From the cell containing the given text, extract its center point as [x, y] coordinate. 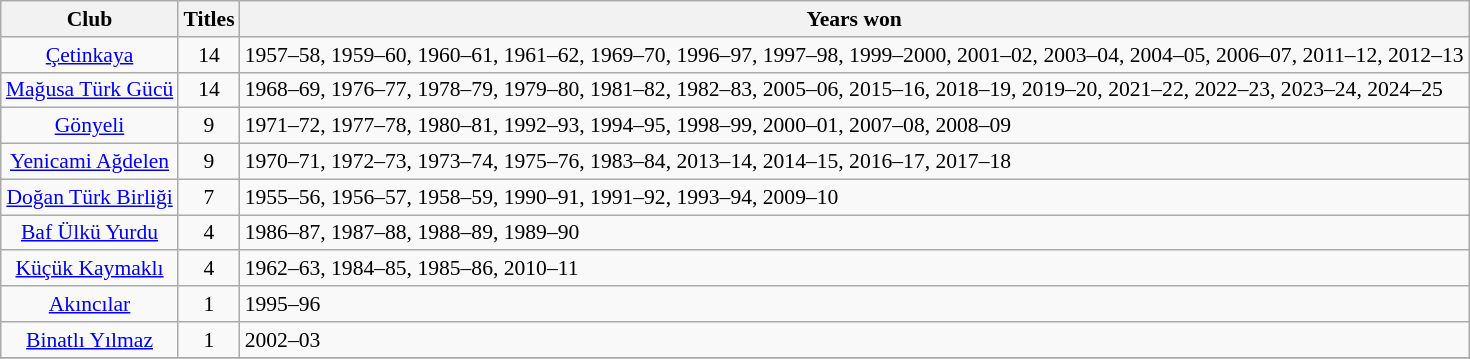
1957–58, 1959–60, 1960–61, 1961–62, 1969–70, 1996–97, 1997–98, 1999–2000, 2001–02, 2003–04, 2004–05, 2006–07, 2011–12, 2012–13 [854, 55]
1970–71, 1972–73, 1973–74, 1975–76, 1983–84, 2013–14, 2014–15, 2016–17, 2017–18 [854, 162]
Doğan Türk Birliği [90, 197]
1968–69, 1976–77, 1978–79, 1979–80, 1981–82, 1982–83, 2005–06, 2015–16, 2018–19, 2019–20, 2021–22, 2022–23, 2023–24, 2024–25 [854, 90]
Titles [208, 19]
Mağusa Türk Gücü [90, 90]
Binatlı Yılmaz [90, 340]
Çetinkaya [90, 55]
Baf Ülkü Yurdu [90, 233]
1962–63, 1984–85, 1985–86, 2010–11 [854, 269]
Gönyeli [90, 126]
1995–96 [854, 304]
1986–87, 1987–88, 1988–89, 1989–90 [854, 233]
Yenicami Ağdelen [90, 162]
2002–03 [854, 340]
7 [208, 197]
Küçük Kaymaklı [90, 269]
Years won [854, 19]
1971–72, 1977–78, 1980–81, 1992–93, 1994–95, 1998–99, 2000–01, 2007–08, 2008–09 [854, 126]
Club [90, 19]
1955–56, 1956–57, 1958–59, 1990–91, 1991–92, 1993–94, 2009–10 [854, 197]
Akıncılar [90, 304]
